Pinpoint the cell where the given text exists, returning its [x, y] midpoint coordinate. 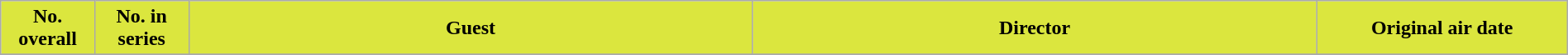
No.overall [48, 28]
Director [1035, 28]
Guest [471, 28]
Original air date [1442, 28]
No. inseries [141, 28]
